From the cell containing the given text, extract its center point as (x, y) coordinate. 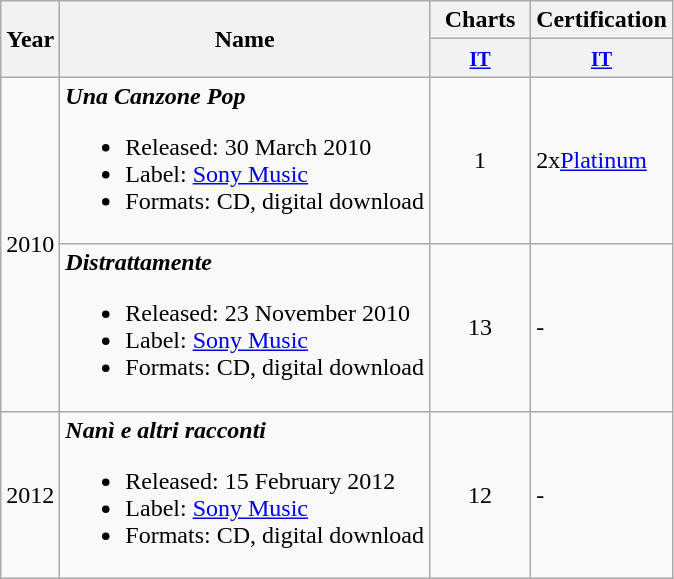
Nanì e altri raccontiReleased: 15 February 2012Label: Sony MusicFormats: CD, digital download (245, 494)
DistrattamenteReleased: 23 November 2010Label: Sony MusicFormats: CD, digital download (245, 328)
Year (30, 39)
1 (480, 160)
12 (480, 494)
13 (480, 328)
Name (245, 39)
2012 (30, 494)
Charts (480, 20)
2xPlatinum (602, 160)
2010 (30, 244)
Una Canzone PopReleased: 30 March 2010Label: Sony MusicFormats: CD, digital download (245, 160)
Certification (602, 20)
